Provide the [x, y] coordinate of the cell's center where the given text is located.  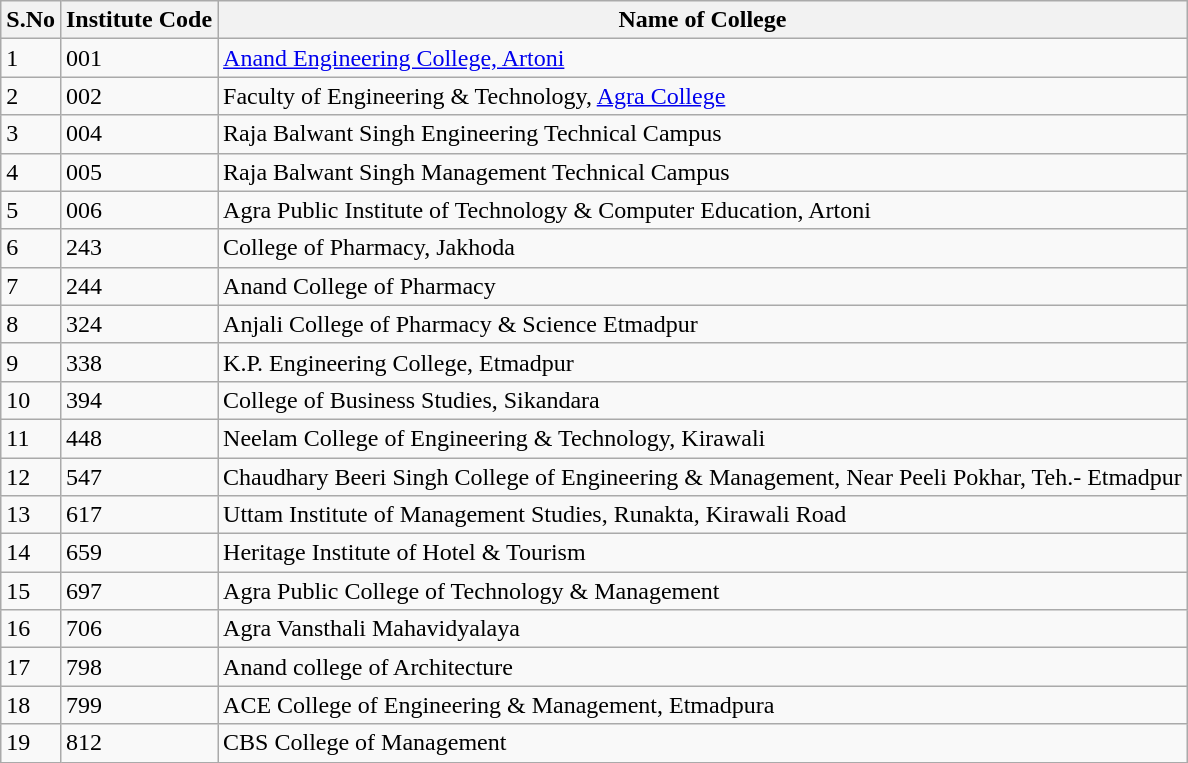
Neelam College of Engineering & Technology, Kirawali [703, 438]
CBS College of Management [703, 743]
7 [31, 286]
002 [138, 96]
Chaudhary Beeri Singh College of Engineering & Management, Near Peeli Pokhar, Teh.- Etmadpur [703, 477]
14 [31, 553]
Uttam Institute of Management Studies, Runakta, Kirawali Road [703, 515]
006 [138, 210]
College of Business Studies, Sikandara [703, 400]
005 [138, 172]
17 [31, 667]
Agra Public Institute of Technology & Computer Education, Artoni [703, 210]
Raja Balwant Singh Engineering Technical Campus [703, 134]
K.P. Engineering College, Etmadpur [703, 362]
617 [138, 515]
243 [138, 248]
College of Pharmacy, Jakhoda [703, 248]
338 [138, 362]
004 [138, 134]
11 [31, 438]
9 [31, 362]
6 [31, 248]
Institute Code [138, 20]
001 [138, 58]
ACE College of Engineering & Management, Etmadpura [703, 705]
Agra Public College of Technology & Management [703, 591]
3 [31, 134]
799 [138, 705]
1 [31, 58]
15 [31, 591]
Anand College of Pharmacy [703, 286]
547 [138, 477]
18 [31, 705]
Name of College [703, 20]
12 [31, 477]
244 [138, 286]
Anand Engineering College, Artoni [703, 58]
812 [138, 743]
4 [31, 172]
13 [31, 515]
Agra Vansthali Mahavidyalaya [703, 629]
Raja Balwant Singh Management Technical Campus [703, 172]
19 [31, 743]
798 [138, 667]
394 [138, 400]
697 [138, 591]
448 [138, 438]
Anand college of Architecture [703, 667]
Faculty of Engineering & Technology, Agra College [703, 96]
S.No [31, 20]
Heritage Institute of Hotel & Tourism [703, 553]
5 [31, 210]
10 [31, 400]
659 [138, 553]
8 [31, 324]
2 [31, 96]
706 [138, 629]
16 [31, 629]
324 [138, 324]
Anjali College of Pharmacy & Science Etmadpur [703, 324]
